Capture the cell that displays the provided text and extract its (X, Y) central coordinate. 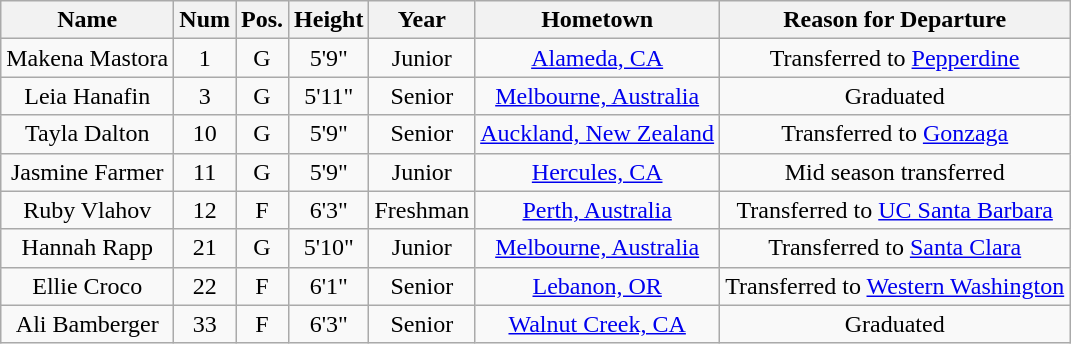
33 (205, 324)
Ruby Vlahov (88, 210)
Pos. (262, 20)
Transferred to Santa Clara (895, 248)
6'1" (329, 286)
Alameda, CA (598, 58)
Ellie Croco (88, 286)
Jasmine Farmer (88, 172)
11 (205, 172)
Freshman (422, 210)
21 (205, 248)
Auckland, New Zealand (598, 134)
12 (205, 210)
Mid season transferred (895, 172)
Walnut Creek, CA (598, 324)
Year (422, 20)
Lebanon, OR (598, 286)
1 (205, 58)
Transferred to Pepperdine (895, 58)
Transferred to Gonzaga (895, 134)
5'10" (329, 248)
Tayla Dalton (88, 134)
Leia Hanafin (88, 96)
Num (205, 20)
Ali Bamberger (88, 324)
Makena Mastora (88, 58)
3 (205, 96)
Hannah Rapp (88, 248)
Transferred to Western Washington (895, 286)
Perth, Australia (598, 210)
Transferred to UC Santa Barbara (895, 210)
5'11" (329, 96)
Hercules, CA (598, 172)
Hometown (598, 20)
Reason for Departure (895, 20)
22 (205, 286)
10 (205, 134)
Height (329, 20)
Name (88, 20)
